Pinpoint the cell where the given text exists, returning its (X, Y) midpoint coordinate. 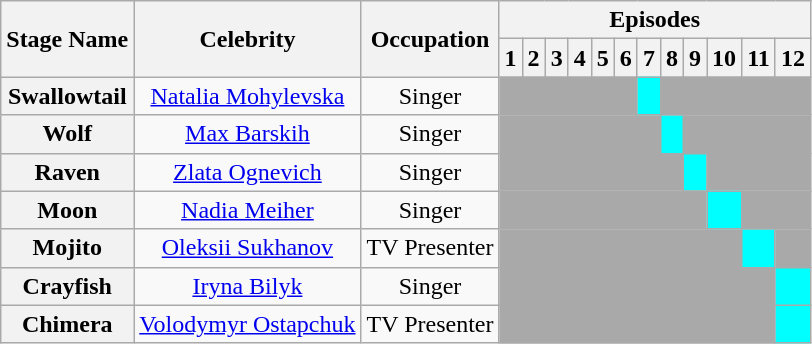
12 (792, 58)
Episodes (654, 20)
9 (694, 58)
Mojito (68, 248)
Oleksii Sukhanov (248, 248)
Occupation (430, 39)
Volodymyr Ostapchuk (248, 324)
3 (556, 58)
8 (672, 58)
6 (626, 58)
Max Barskih (248, 134)
10 (724, 58)
7 (648, 58)
Nadia Meiher (248, 210)
Swallowtail (68, 96)
11 (759, 58)
Raven (68, 172)
Stage Name (68, 39)
Celebrity (248, 39)
1 (510, 58)
Natalia Mohylevska (248, 96)
2 (534, 58)
Wolf (68, 134)
Chimera (68, 324)
4 (580, 58)
5 (602, 58)
Zlata Ognevich (248, 172)
Iryna Bilyk (248, 286)
Moon (68, 210)
Crayfish (68, 286)
